Return (x, y) of the center of cell containing provided text 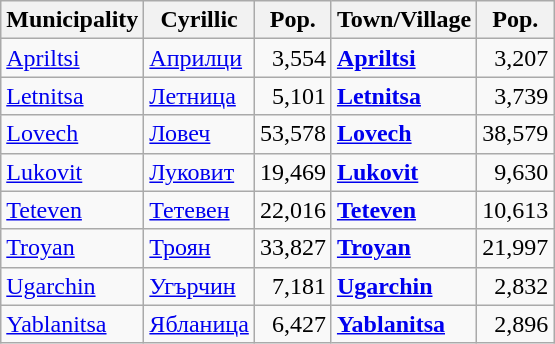
Априлци (200, 58)
7,181 (292, 286)
9,630 (516, 172)
19,469 (292, 172)
Луковит (200, 172)
Town/Village (404, 20)
Угърчин (200, 286)
Ловеч (200, 134)
Cyrillic (200, 20)
Municipality (72, 20)
2,896 (516, 324)
21,997 (516, 248)
Летница (200, 96)
6,427 (292, 324)
22,016 (292, 210)
Тетевен (200, 210)
53,578 (292, 134)
3,554 (292, 58)
2,832 (516, 286)
3,207 (516, 58)
Троян (200, 248)
33,827 (292, 248)
38,579 (516, 134)
Ябланица (200, 324)
10,613 (516, 210)
5,101 (292, 96)
3,739 (516, 96)
